Search for the cell housing the specified text and yield its (X, Y) center coordinate. 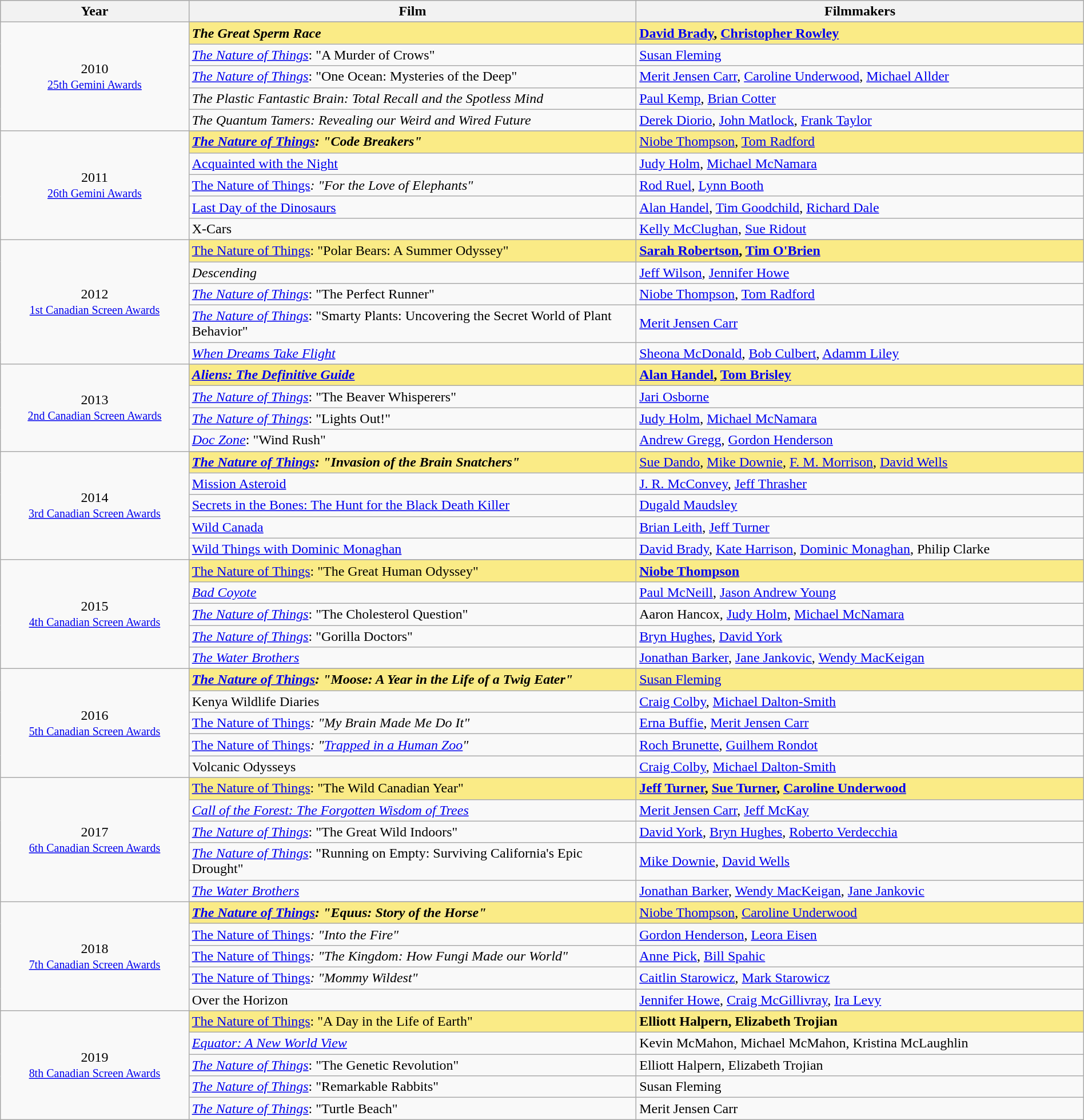
Alan Handel, Tim Goodchild, Richard Dale (860, 207)
The Nature of Things: "Mommy Wildest" (413, 978)
X-Cars (413, 229)
The Nature of Things: "A Murder of Crows" (413, 55)
Over the Horizon (413, 1000)
Sarah Robertson, Tim O'Brien (860, 250)
Secrets in the Bones: The Hunt for the Black Death Killer (413, 505)
Kevin McMahon, Michael McMahon, Kristina McLaughlin (860, 1043)
The Nature of Things: "For the Love of Elephants" (413, 185)
Derek Diorio, John Matlock, Frank Taylor (860, 120)
Kelly McClughan, Sue Ridout (860, 229)
Paul Kemp, Brian Cotter (860, 98)
Brian Leith, Jeff Turner (860, 527)
The Nature of Things: "Smarty Plants: Uncovering the Secret World of Plant Behavior" (413, 324)
The Nature of Things: "The Great Wild Indoors" (413, 832)
Jeff Wilson, Jennifer Howe (860, 273)
The Nature of Things: "Running on Empty: Surviving California's Epic Drought" (413, 861)
Kenya Wildlife Diaries (413, 702)
Volcanic Odysseys (413, 767)
2011 26th Gemini Awards (95, 185)
Erna Buffie, Merit Jensen Carr (860, 723)
2013 2nd Canadian Screen Awards (95, 408)
The Nature of Things: "One Ocean: Mysteries of the Deep" (413, 77)
2015 4th Canadian Screen Awards (95, 614)
The Nature of Things: "The Cholesterol Question" (413, 614)
Merit Jensen Carr, Jeff McKay (860, 810)
The Nature of Things: "Code Breakers" (413, 142)
The Nature of Things: "Equus: Story of the Horse" (413, 912)
Rod Ruel, Lynn Booth (860, 185)
The Quantum Tamers: Revealing our Weird and Wired Future (413, 120)
The Nature of Things: "Lights Out!" (413, 418)
2017 6th Canadian Screen Awards (95, 839)
Andrew Gregg, Gordon Henderson (860, 440)
Sue Dando, Mike Downie, F. M. Morrison, David Wells (860, 462)
Merit Jensen Carr, Caroline Underwood, Michael Allder (860, 77)
The Great Sperm Race (413, 33)
Year (95, 11)
Niobe Thompson (860, 571)
The Nature of Things: "Remarkable Rabbits" (413, 1087)
David York, Bryn Hughes, Roberto Verdecchia (860, 832)
Sheona McDonald, Bob Culbert, Adamm Liley (860, 353)
Last Day of the Dinosaurs (413, 207)
Bad Coyote (413, 592)
Jonathan Barker, Wendy MacKeigan, Jane Jankovic (860, 891)
Wild Things with Dominic Monaghan (413, 549)
The Nature of Things: "Into the Fire" (413, 934)
The Nature of Things: "My Brain Made Me Do It" (413, 723)
Descending (413, 273)
J. R. McConvey, Jeff Thrasher (860, 484)
Paul McNeill, Jason Andrew Young (860, 592)
Jonathan Barker, Jane Jankovic, Wendy MacKeigan (860, 658)
The Nature of Things: "Trapped in a Human Zoo" (413, 745)
Jari Osborne (860, 397)
Jeff Turner, Sue Turner, Caroline Underwood (860, 788)
Niobe Thompson, Caroline Underwood (860, 912)
The Nature of Things: "A Day in the Life of Earth" (413, 1022)
Aaron Hancox, Judy Holm, Michael McNamara (860, 614)
Aliens: The Definitive Guide (413, 375)
Bryn Hughes, David York (860, 636)
2016 5th Canadian Screen Awards (95, 723)
The Nature of Things: "Polar Bears: A Summer Odyssey" (413, 250)
The Nature of Things: "The Genetic Revolution" (413, 1065)
The Nature of Things: "Moose: A Year in the Life of a Twig Eater" (413, 680)
The Nature of Things: "The Kingdom: How Fungi Made our World" (413, 956)
Mission Asteroid (413, 484)
The Nature of Things: "The Perfect Runner" (413, 294)
The Nature of Things: "The Great Human Odyssey" (413, 571)
Caitlin Starowicz, Mark Starowicz (860, 978)
2019 8th Canadian Screen Awards (95, 1065)
The Nature of Things: "Turtle Beach" (413, 1109)
The Nature of Things: "Invasion of the Brain Snatchers" (413, 462)
David Brady, Christopher Rowley (860, 33)
The Nature of Things: "Gorilla Doctors" (413, 636)
David Brady, Kate Harrison, Dominic Monaghan, Philip Clarke (860, 549)
2014 3rd Canadian Screen Awards (95, 505)
The Nature of Things: "The Wild Canadian Year" (413, 788)
2010 25th Gemini Awards (95, 77)
Mike Downie, David Wells (860, 861)
The Nature of Things: "The Beaver Whisperers" (413, 397)
2018 7th Canadian Screen Awards (95, 956)
Gordon Henderson, Leora Eisen (860, 934)
Anne Pick, Bill Spahic (860, 956)
Doc Zone: "Wind Rush" (413, 440)
Dugald Maudsley (860, 505)
Roch Brunette, Guilhem Rondot (860, 745)
Alan Handel, Tom Brisley (860, 375)
Filmmakers (860, 11)
Film (413, 11)
2012 1st Canadian Screen Awards (95, 302)
When Dreams Take Flight (413, 353)
Jennifer Howe, Craig McGillivray, Ira Levy (860, 1000)
The Plastic Fantastic Brain: Total Recall and the Spotless Mind (413, 98)
Call of the Forest: The Forgotten Wisdom of Trees (413, 810)
Wild Canada (413, 527)
Acquainted with the Night (413, 164)
Equator: A New World View (413, 1043)
